Locate the cell with the specified text and output its [X, Y] center coordinate. 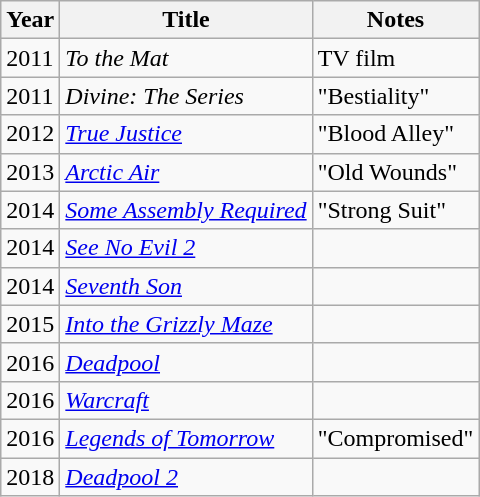
2013 [30, 172]
TV film [396, 58]
2018 [30, 477]
True Justice [186, 134]
2015 [30, 324]
"Compromised" [396, 438]
"Bestiality" [396, 96]
Seventh Son [186, 286]
Legends of Tomorrow [186, 438]
Deadpool 2 [186, 477]
Arctic Air [186, 172]
To the Mat [186, 58]
See No Evil 2 [186, 248]
"Old Wounds" [396, 172]
Notes [396, 20]
Some Assembly Required [186, 210]
Year [30, 20]
Deadpool [186, 362]
"Blood Alley" [396, 134]
Divine: The Series [186, 96]
2012 [30, 134]
"Strong Suit" [396, 210]
Title [186, 20]
Warcraft [186, 400]
Into the Grizzly Maze [186, 324]
